Identify which cell holds the provided text, then report its (x, y) central coordinate. 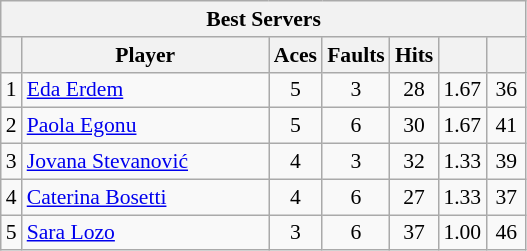
41 (506, 126)
30 (414, 126)
Eda Erdem (146, 90)
Aces (296, 55)
32 (414, 162)
36 (506, 90)
39 (506, 162)
1.00 (462, 233)
27 (414, 197)
1 (12, 90)
2 (12, 126)
Jovana Stevanović (146, 162)
28 (414, 90)
Hits (414, 55)
Faults (356, 55)
Best Servers (264, 19)
46 (506, 233)
Player (146, 55)
Caterina Bosetti (146, 197)
Paola Egonu (146, 126)
Sara Lozo (146, 233)
